Scan for the cell matching the given text and deliver its [x, y] coordinate at center. 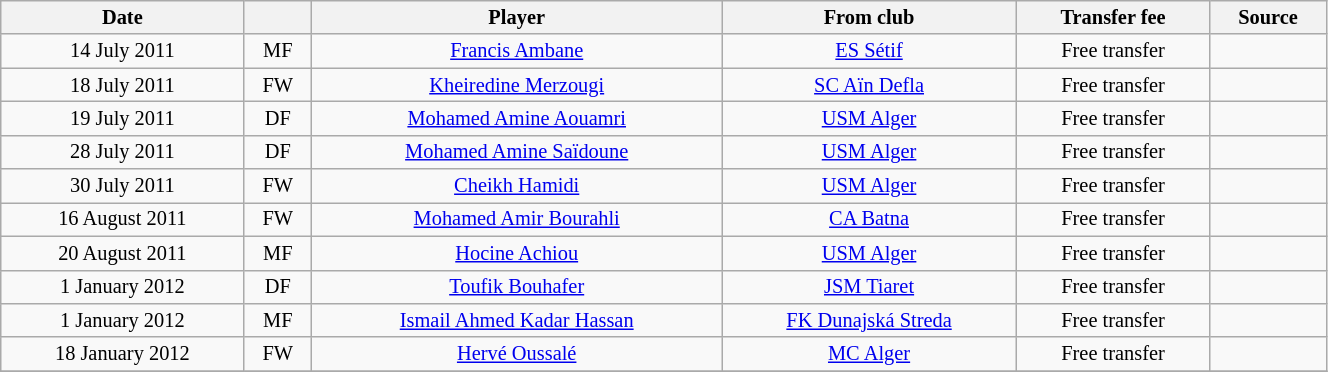
FK Dunajská Streda [870, 320]
MC Alger [870, 354]
Hocine Achiou [517, 253]
CA Batna [870, 219]
Source [1268, 17]
20 August 2011 [122, 253]
SC Aïn Defla [870, 85]
Mohamed Amine Aouamri [517, 118]
Mohamed Amir Bourahli [517, 219]
ES Sétif [870, 51]
30 July 2011 [122, 186]
Transfer fee [1112, 17]
Toufik Bouhafer [517, 287]
Cheikh Hamidi [517, 186]
Ismail Ahmed Kadar Hassan [517, 320]
19 July 2011 [122, 118]
18 July 2011 [122, 85]
18 January 2012 [122, 354]
28 July 2011 [122, 152]
Hervé Oussalé [517, 354]
Francis Ambane [517, 51]
16 August 2011 [122, 219]
Date [122, 17]
Player [517, 17]
JSM Tiaret [870, 287]
Kheiredine Merzougi [517, 85]
Mohamed Amine Saïdoune [517, 152]
From club [870, 17]
14 July 2011 [122, 51]
